From the cell containing the given text, extract its center point as [x, y] coordinate. 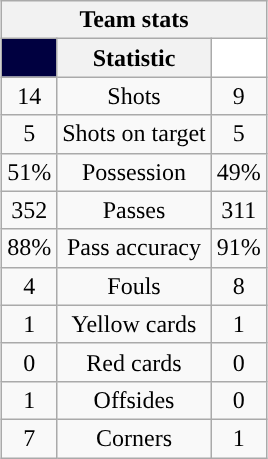
Possession [134, 172]
352 [30, 210]
Red cards [134, 362]
7 [30, 438]
49% [238, 172]
Pass accuracy [134, 248]
Yellow cards [134, 324]
4 [30, 286]
Fouls [134, 286]
Shots on target [134, 134]
51% [30, 172]
Offsides [134, 400]
Shots [134, 96]
Passes [134, 210]
91% [238, 248]
Team stats [134, 20]
14 [30, 96]
Corners [134, 438]
9 [238, 96]
311 [238, 210]
88% [30, 248]
8 [238, 286]
Statistic [134, 58]
